Return the (x, y) coordinate for the center point of the cell that contains the specified text.  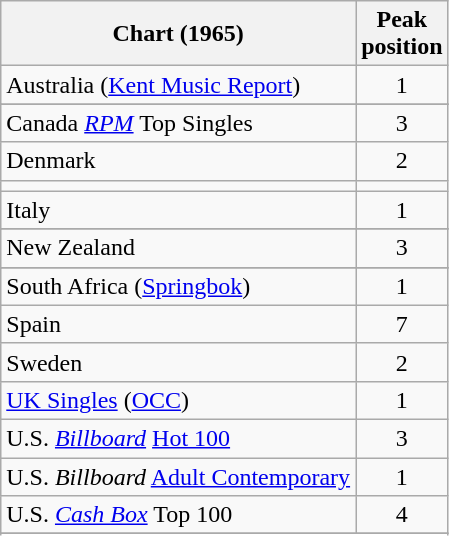
Canada RPM Top Singles (178, 123)
U.S. Billboard Adult Contemporary (178, 477)
New Zealand (178, 248)
UK Singles (OCC) (178, 400)
U.S. Cash Box Top 100 (178, 515)
Italy (178, 210)
Sweden (178, 362)
U.S. Billboard Hot 100 (178, 438)
7 (402, 324)
Australia (Kent Music Report) (178, 85)
Peakposition (402, 34)
4 (402, 515)
Denmark (178, 161)
Chart (1965) (178, 34)
Spain (178, 324)
South Africa (Springbok) (178, 286)
